Provide the [x, y] coordinate of the cell's center where the given text is located.  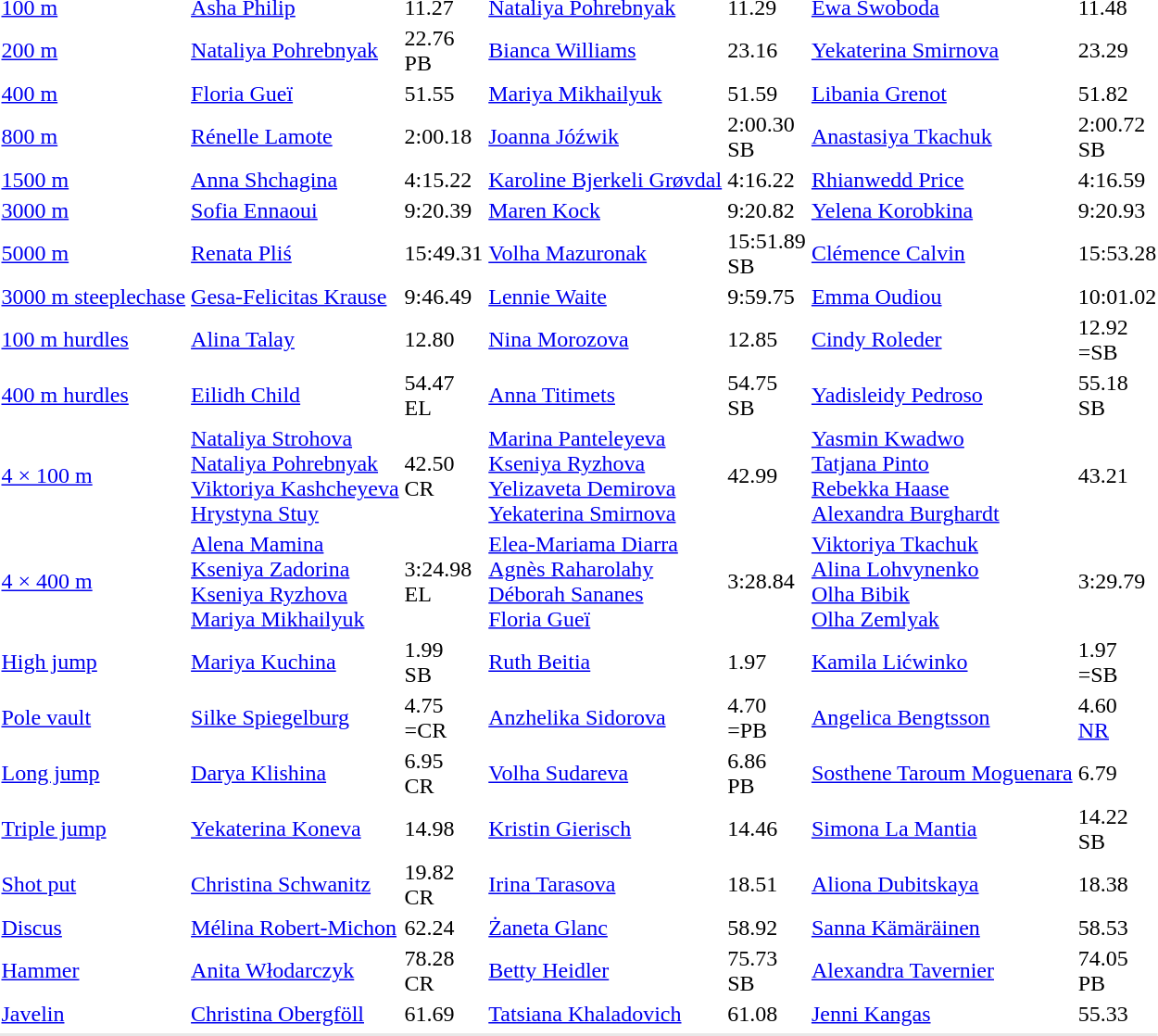
Karoline Bjerkeli Grøvdal [606, 180]
100 m hurdles [94, 339]
74.05PB [1117, 971]
Alena MaminaKseniya ZadorinaKseniya RyzhovaMariya Mikhailyuk [295, 582]
4:15.22 [444, 180]
1.97=SB [1117, 662]
Yekaterina Smirnova [941, 50]
Hammer [94, 971]
Anzhelika Sidorova [606, 717]
51.82 [1117, 94]
Anna Shchagina [295, 180]
19.82CR [444, 884]
Pole vault [94, 717]
Cindy Roleder [941, 339]
Sofia Ennaoui [295, 210]
14.46 [767, 828]
4.60NR [1117, 717]
Christina Schwanitz [295, 884]
14.22SB [1117, 828]
Discus [94, 928]
Ruth Beitia [606, 662]
4 × 100 m [94, 476]
Eilidh Child [295, 395]
4.70=PB [767, 717]
Irina Tarasova [606, 884]
Żaneta Glanc [606, 928]
Marina PanteleyevaKseniya RyzhovaYelizaveta DemirovaYekaterina Smirnova [606, 476]
Anna Titimets [606, 395]
1500 m [94, 180]
6.95CR [444, 773]
Angelica Bengtsson [941, 717]
51.55 [444, 94]
4:16.22 [767, 180]
Javelin [94, 1014]
4:16.59 [1117, 180]
Bianca Williams [606, 50]
55.33 [1117, 1014]
200 m [94, 50]
Libania Grenot [941, 94]
Nataliya StrohovaNataliya PohrebnyakViktoriya KashcheyevaHrystyna Stuy [295, 476]
Rénelle Lamote [295, 137]
Joanna Jóźwik [606, 137]
Emma Oudiou [941, 297]
Betty Heidler [606, 971]
62.24 [444, 928]
1.97 [767, 662]
Shot put [94, 884]
12.92=SB [1117, 339]
9:46.49 [444, 297]
12.80 [444, 339]
Nataliya Pohrebnyak [295, 50]
Yadisleidy Pedroso [941, 395]
Mariya Mikhailyuk [606, 94]
15:51.89SB [767, 254]
6.86PB [767, 773]
23.16 [767, 50]
Renata Pliś [295, 254]
15:53.28 [1117, 254]
23.29 [1117, 50]
3:24.98EL [444, 582]
Alina Talay [295, 339]
6.79 [1117, 773]
Clémence Calvin [941, 254]
Anita Włodarczyk [295, 971]
Yekaterina Koneva [295, 828]
400 m hurdles [94, 395]
9:20.82 [767, 210]
14.98 [444, 828]
18.38 [1117, 884]
Mélina Robert-Michon [295, 928]
Gesa-Felicitas Krause [295, 297]
Simona La Mantia [941, 828]
4.75=CR [444, 717]
High jump [94, 662]
400 m [94, 94]
55.18SB [1117, 395]
Jenni Kangas [941, 1014]
75.73SB [767, 971]
Nina Morozova [606, 339]
9:20.39 [444, 210]
12.85 [767, 339]
9:59.75 [767, 297]
800 m [94, 137]
Lennie Waite [606, 297]
3:28.84 [767, 582]
Alexandra Tavernier [941, 971]
2:00.18 [444, 137]
Kamila Lićwinko [941, 662]
Kristin Gierisch [606, 828]
78.28CR [444, 971]
42.99 [767, 476]
5000 m [94, 254]
3000 m steeplechase [94, 297]
Rhianwedd Price [941, 180]
Maren Kock [606, 210]
2:00.30SB [767, 137]
Darya Klishina [295, 773]
Silke Spiegelburg [295, 717]
61.69 [444, 1014]
51.59 [767, 94]
Mariya Kuchina [295, 662]
43.21 [1117, 476]
Floria Gueï [295, 94]
1.99SB [444, 662]
22.76PB [444, 50]
Aliona Dubitskaya [941, 884]
61.08 [767, 1014]
Elea-Mariama DiarraAgnès RaharolahyDéborah SananesFloria Gueï [606, 582]
Christina Obergföll [295, 1014]
Sanna Kämäräinen [941, 928]
3000 m [94, 210]
3:29.79 [1117, 582]
Yelena Korobkina [941, 210]
58.92 [767, 928]
Anastasiya Tkachuk [941, 137]
9:20.93 [1117, 210]
10:01.02 [1117, 297]
4 × 400 m [94, 582]
18.51 [767, 884]
Volha Mazuronak [606, 254]
42.50CR [444, 476]
Long jump [94, 773]
Tatsiana Khaladovich [606, 1014]
2:00.72SB [1117, 137]
54.47EL [444, 395]
Triple jump [94, 828]
Sosthene Taroum Moguenara [941, 773]
Yasmin KwadwoTatjana PintoRebekka HaaseAlexandra Burghardt [941, 476]
54.75SB [767, 395]
Volha Sudareva [606, 773]
Viktoriya TkachukAlina LohvynenkoOlha BibikOlha Zemlyak [941, 582]
15:49.31 [444, 254]
58.53 [1117, 928]
